Output the [X, Y] coordinate of the center of the cell containing the given text.  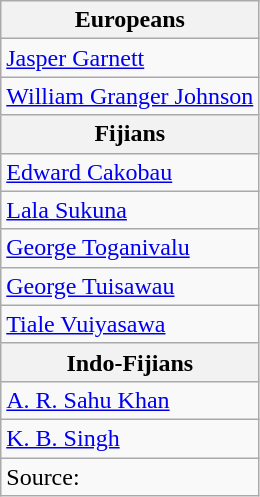
K. B. Singh [130, 438]
Edward Cakobau [130, 172]
Source: [130, 477]
Lala Sukuna [130, 210]
Tiale Vuiyasawa [130, 324]
Indo-Fijians [130, 362]
William Granger Johnson [130, 96]
Jasper Garnett [130, 58]
A. R. Sahu Khan [130, 400]
Europeans [130, 20]
Fijians [130, 134]
George Toganivalu [130, 248]
George Tuisawau [130, 286]
